Find where the given text appears and provide that cell's center as [X, Y] coordinate. 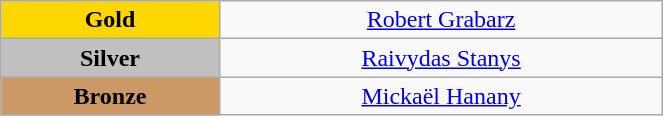
Silver [110, 58]
Robert Grabarz [441, 20]
Raivydas Stanys [441, 58]
Mickaël Hanany [441, 96]
Bronze [110, 96]
Gold [110, 20]
